Determine the (X, Y) coordinate at the center of the cell enclosing the given text.  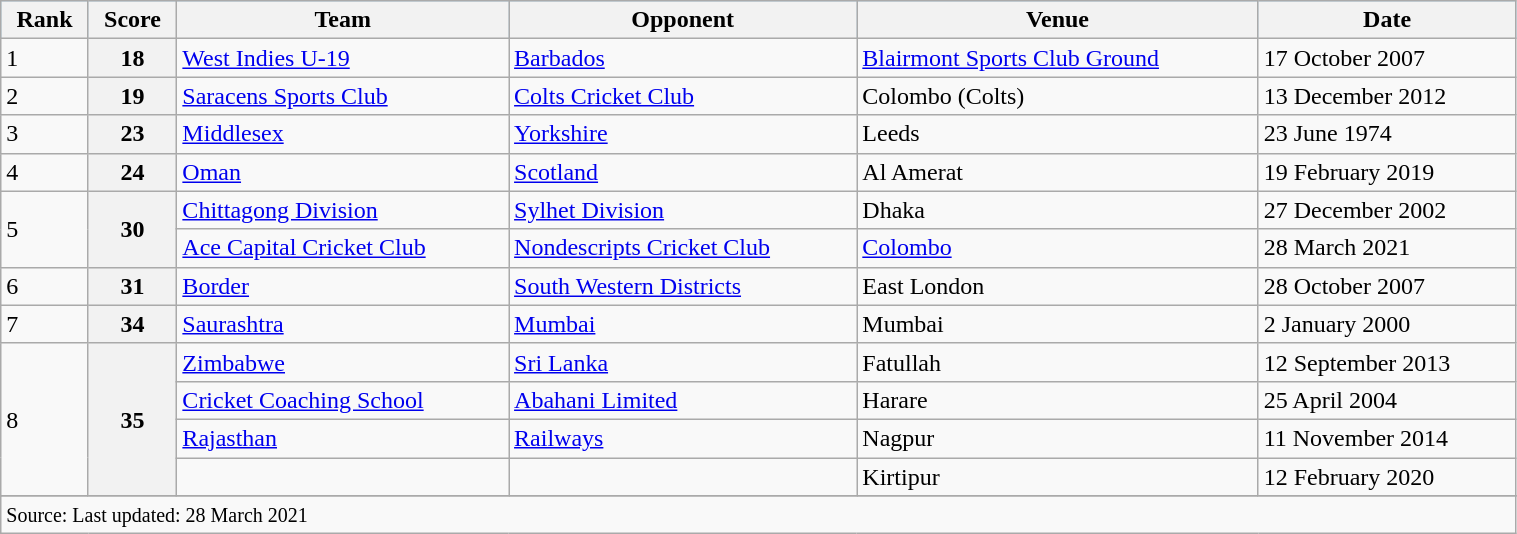
5 (44, 229)
35 (132, 419)
Dhaka (1058, 210)
Score (132, 20)
12 September 2013 (1387, 362)
Saracens Sports Club (343, 96)
Opponent (683, 20)
8 (44, 419)
23 (132, 134)
11 November 2014 (1387, 438)
Date (1387, 20)
Colts Cricket Club (683, 96)
West Indies U-19 (343, 58)
Fatullah (1058, 362)
2 January 2000 (1387, 324)
Rajasthan (343, 438)
South Western Districts (683, 286)
Saurashtra (343, 324)
1 (44, 58)
Colombo (1058, 248)
Oman (343, 172)
Sylhet Division (683, 210)
Leeds (1058, 134)
6 (44, 286)
27 December 2002 (1387, 210)
13 December 2012 (1387, 96)
Al Amerat (1058, 172)
17 October 2007 (1387, 58)
23 June 1974 (1387, 134)
Scotland (683, 172)
2 (44, 96)
28 October 2007 (1387, 286)
Source: Last updated: 28 March 2021 (758, 515)
31 (132, 286)
12 February 2020 (1387, 477)
Barbados (683, 58)
Chittagong Division (343, 210)
East London (1058, 286)
Nagpur (1058, 438)
Venue (1058, 20)
Harare (1058, 400)
Border (343, 286)
Kirtipur (1058, 477)
Yorkshire (683, 134)
18 (132, 58)
19 (132, 96)
Sri Lanka (683, 362)
Colombo (Colts) (1058, 96)
Rank (44, 20)
Ace Capital Cricket Club (343, 248)
Zimbabwe (343, 362)
34 (132, 324)
28 March 2021 (1387, 248)
30 (132, 229)
Abahani Limited (683, 400)
Cricket Coaching School (343, 400)
19 February 2019 (1387, 172)
4 (44, 172)
Blairmont Sports Club Ground (1058, 58)
Middlesex (343, 134)
Team (343, 20)
3 (44, 134)
24 (132, 172)
25 April 2004 (1387, 400)
Nondescripts Cricket Club (683, 248)
Railways (683, 438)
7 (44, 324)
